Search for the cell housing the specified text and yield its (x, y) center coordinate. 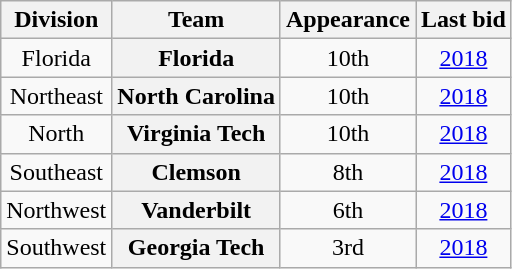
North Carolina (196, 96)
Northeast (56, 96)
Last bid (464, 20)
Division (56, 20)
Southeast (56, 172)
6th (348, 210)
3rd (348, 248)
Clemson (196, 172)
Southwest (56, 248)
Team (196, 20)
Northwest (56, 210)
Virginia Tech (196, 134)
North (56, 134)
8th (348, 172)
Vanderbilt (196, 210)
Appearance (348, 20)
Georgia Tech (196, 248)
